Detect which cell encompasses the target text, then output its [X, Y] center coordinate. 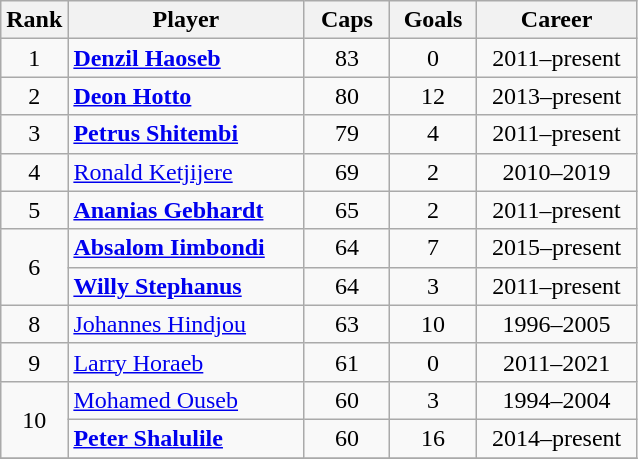
Absalom Iimbondi [186, 248]
2010–2019 [556, 172]
1 [34, 58]
Ananias Gebhardt [186, 210]
Rank [34, 20]
Petrus Shitembi [186, 134]
Career [556, 20]
16 [433, 438]
9 [34, 362]
5 [34, 210]
Ronald Ketjijere [186, 172]
1994–2004 [556, 400]
Caps [347, 20]
2011–2021 [556, 362]
Denzil Haoseb [186, 58]
Player [186, 20]
Mohamed Ouseb [186, 400]
80 [347, 96]
1996–2005 [556, 324]
7 [433, 248]
Deon Hotto [186, 96]
8 [34, 324]
Willy Stephanus [186, 286]
69 [347, 172]
6 [34, 267]
Peter Shalulile [186, 438]
79 [347, 134]
83 [347, 58]
2013–present [556, 96]
2015–present [556, 248]
Johannes Hindjou [186, 324]
12 [433, 96]
61 [347, 362]
63 [347, 324]
2014–present [556, 438]
Larry Horaeb [186, 362]
65 [347, 210]
Goals [433, 20]
